Determine the (X, Y) coordinate at the center of the cell enclosing the given text.  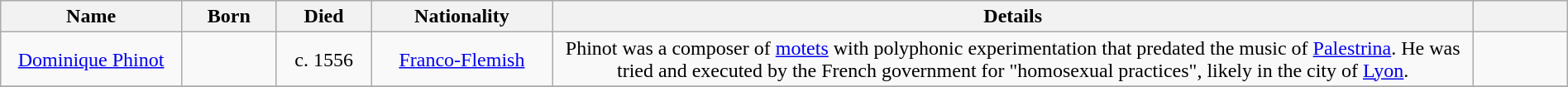
Dominique Phinot (91, 60)
c. 1556 (324, 60)
Name (91, 17)
Franco-Flemish (461, 60)
Details (1013, 17)
Died (324, 17)
Born (228, 17)
Nationality (461, 17)
